Determine the (x, y) coordinate at the center of the cell enclosing the given text.  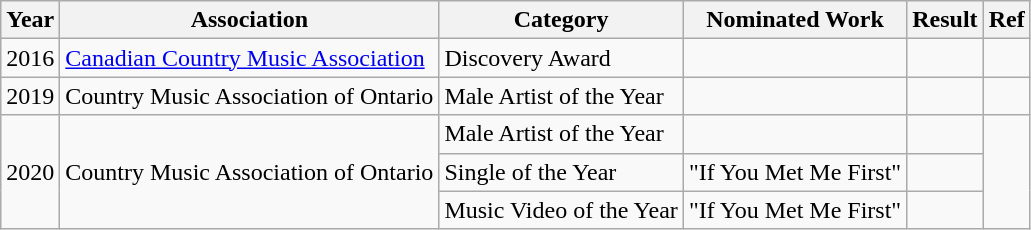
2019 (30, 96)
Category (561, 20)
Nominated Work (794, 20)
Discovery Award (561, 58)
2016 (30, 58)
Canadian Country Music Association (250, 58)
Result (945, 20)
Year (30, 20)
Ref (1006, 20)
Association (250, 20)
Music Video of the Year (561, 210)
Single of the Year (561, 172)
2020 (30, 172)
